Capture the cell that displays the provided text and extract its (X, Y) central coordinate. 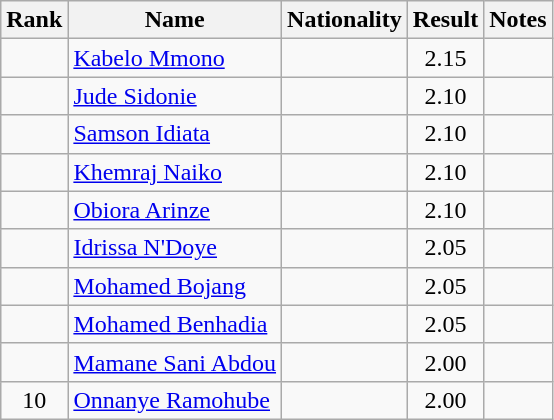
Mamane Sani Abdou (175, 362)
Mohamed Benhadia (175, 324)
Khemraj Naiko (175, 172)
Name (175, 20)
Idrissa N'Doye (175, 248)
Samson Idiata (175, 134)
10 (34, 400)
Rank (34, 20)
Kabelo Mmono (175, 58)
Result (445, 20)
Mohamed Bojang (175, 286)
Obiora Arinze (175, 210)
Notes (518, 20)
2.15 (445, 58)
Nationality (345, 20)
Onnanye Ramohube (175, 400)
Jude Sidonie (175, 96)
